From the cell containing the given text, extract its center point as (x, y) coordinate. 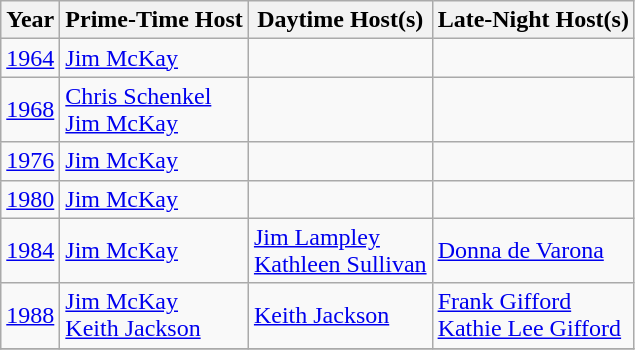
1988 (30, 316)
1980 (30, 199)
1968 (30, 110)
1984 (30, 250)
Frank GiffordKathie Lee Gifford (533, 316)
Chris SchenkelJim McKay (154, 110)
Jim LampleyKathleen Sullivan (340, 250)
Prime-Time Host (154, 20)
Keith Jackson (340, 316)
Jim McKayKeith Jackson (154, 316)
Donna de Varona (533, 250)
1976 (30, 161)
Daytime Host(s) (340, 20)
Year (30, 20)
1964 (30, 58)
Late-Night Host(s) (533, 20)
